Identify which cell holds the provided text, then report its (X, Y) central coordinate. 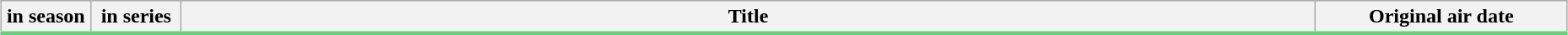
in season (46, 17)
Original air date (1441, 17)
Title (748, 17)
in series (137, 17)
